Provide the (X, Y) coordinate of the cell's center where the given text is located.  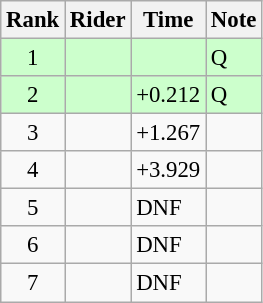
Time (168, 20)
Note (234, 20)
Rider (98, 20)
2 (33, 95)
+1.267 (168, 133)
Rank (33, 20)
1 (33, 58)
5 (33, 208)
6 (33, 245)
+0.212 (168, 95)
4 (33, 170)
+3.929 (168, 170)
3 (33, 133)
7 (33, 283)
